Detect which cell encompasses the target text, then output its (x, y) center coordinate. 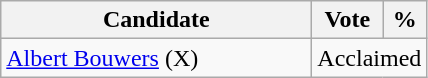
Albert Bouwers (X) (156, 58)
Acclaimed (370, 58)
Vote (348, 20)
% (405, 20)
Candidate (156, 20)
